Extract the [X, Y] coordinate from the center of the cell holding the provided text.  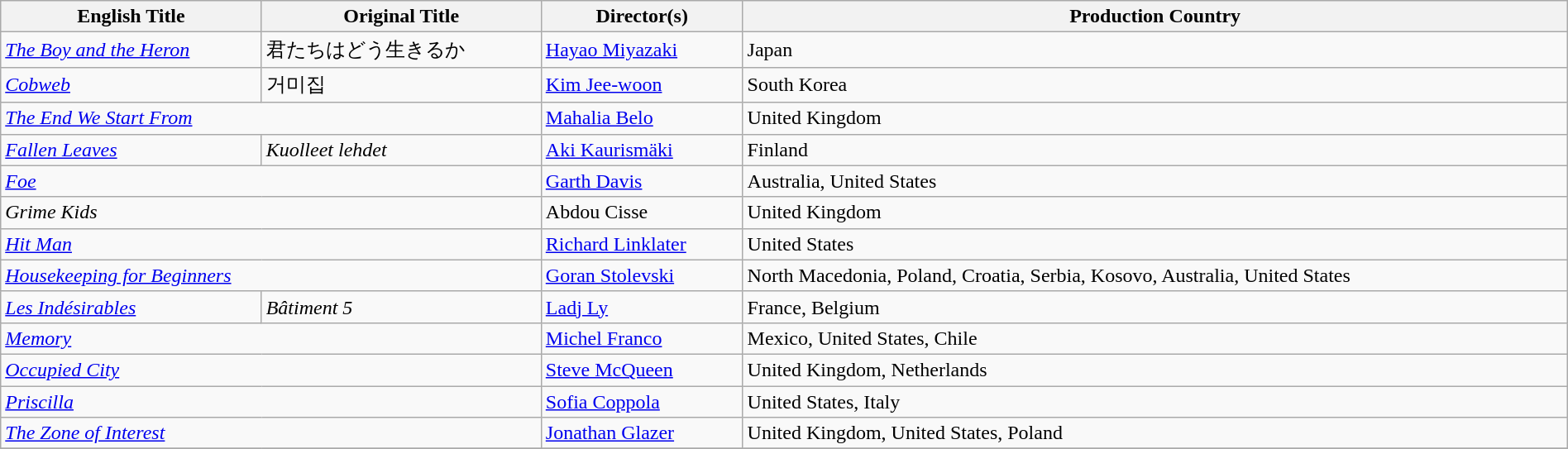
Housekeeping for Beginners [271, 275]
君たちはどう生きるか [401, 50]
Hayao Miyazaki [642, 50]
Japan [1154, 50]
Memory [271, 338]
Original Title [401, 17]
The Zone of Interest [271, 433]
Richard Linklater [642, 244]
France, Belgium [1154, 307]
Mahalia Belo [642, 118]
Michel Franco [642, 338]
Goran Stolevski [642, 275]
Kuolleet lehdet [401, 150]
Bâtiment 5 [401, 307]
Grime Kids [271, 213]
South Korea [1154, 84]
Jonathan Glazer [642, 433]
Production Country [1154, 17]
Australia, United States [1154, 181]
Finland [1154, 150]
United States [1154, 244]
United States, Italy [1154, 401]
Steve McQueen [642, 370]
Fallen Leaves [131, 150]
The Boy and the Heron [131, 50]
Director(s) [642, 17]
Priscilla [271, 401]
English Title [131, 17]
United Kingdom, United States, Poland [1154, 433]
Sofia Coppola [642, 401]
Kim Jee-woon [642, 84]
Abdou Cisse [642, 213]
Ladj Ly [642, 307]
Les Indésirables [131, 307]
The End We Start From [271, 118]
거미집 [401, 84]
North Macedonia, Poland, Croatia, Serbia, Kosovo, Australia, United States [1154, 275]
Aki Kaurismäki [642, 150]
Occupied City [271, 370]
Garth Davis [642, 181]
Mexico, United States, Chile [1154, 338]
United Kingdom, Netherlands [1154, 370]
Cobweb [131, 84]
Hit Man [271, 244]
Foe [271, 181]
